Find where the given text appears and provide that cell's center as [X, Y] coordinate. 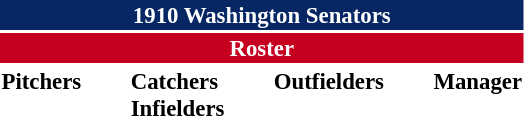
1910 Washington Senators [262, 15]
Roster [262, 48]
